Provide the [X, Y] coordinate of the cell's center where the given text is located.  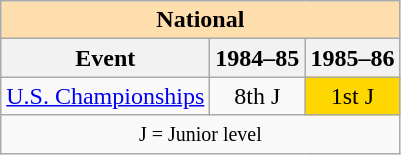
8th J [258, 96]
U.S. Championships [106, 96]
1984–85 [258, 58]
National [200, 20]
1985–86 [352, 58]
J = Junior level [200, 134]
1st J [352, 96]
Event [106, 58]
